From the cell containing the given text, extract its center point as (x, y) coordinate. 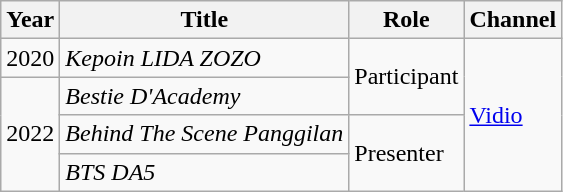
Participant (406, 77)
Presenter (406, 153)
Year (30, 20)
BTS DA5 (204, 172)
2020 (30, 58)
Role (406, 20)
Kepoin LIDA ZOZO (204, 58)
Title (204, 20)
Behind The Scene Panggilan (204, 134)
Channel (513, 20)
2022 (30, 134)
Bestie D'Academy (204, 96)
Vidio (513, 115)
